Identify which cell holds the provided text, then report its [x, y] central coordinate. 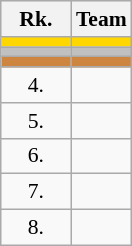
6. [36, 156]
Rk. [36, 19]
Team [102, 19]
5. [36, 121]
4. [36, 85]
8. [36, 228]
7. [36, 192]
